Search for the cell housing the specified text and yield its (x, y) center coordinate. 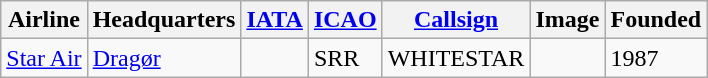
Founded (656, 20)
WHITESTAR (456, 58)
Headquarters (164, 20)
SRR (345, 58)
IATA (275, 20)
Callsign (456, 20)
Dragør (164, 58)
Star Air (44, 58)
Airline (44, 20)
1987 (656, 58)
Image (568, 20)
ICAO (345, 20)
